Return the [X, Y] coordinate for the center point of the cell that contains the specified text.  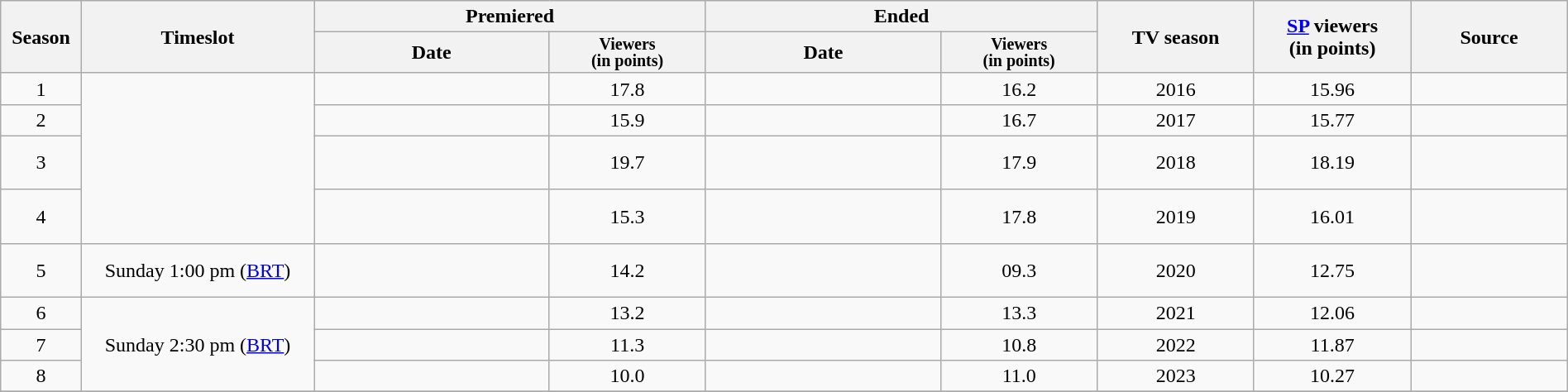
2023 [1176, 376]
SP viewers(in points) [1331, 37]
19.7 [627, 162]
09.3 [1019, 271]
11.0 [1019, 376]
15.9 [627, 120]
7 [41, 345]
2 [41, 120]
4 [41, 217]
12.06 [1331, 313]
11.87 [1331, 345]
8 [41, 376]
18.19 [1331, 162]
10.0 [627, 376]
2019 [1176, 217]
13.3 [1019, 313]
2018 [1176, 162]
2021 [1176, 313]
2017 [1176, 120]
5 [41, 271]
16.01 [1331, 217]
16.2 [1019, 88]
1 [41, 88]
2020 [1176, 271]
Premiered [510, 17]
Sunday 1:00 pm (BRT) [197, 271]
Ended [901, 17]
15.77 [1331, 120]
11.3 [627, 345]
2022 [1176, 345]
2016 [1176, 88]
12.75 [1331, 271]
14.2 [627, 271]
TV season [1176, 37]
10.27 [1331, 376]
15.96 [1331, 88]
6 [41, 313]
Source [1489, 37]
Sunday 2:30 pm (BRT) [197, 345]
15.3 [627, 217]
13.2 [627, 313]
Timeslot [197, 37]
10.8 [1019, 345]
16.7 [1019, 120]
3 [41, 162]
Season [41, 37]
17.9 [1019, 162]
